Return the (X, Y) coordinate for the center point of the cell that contains the specified text.  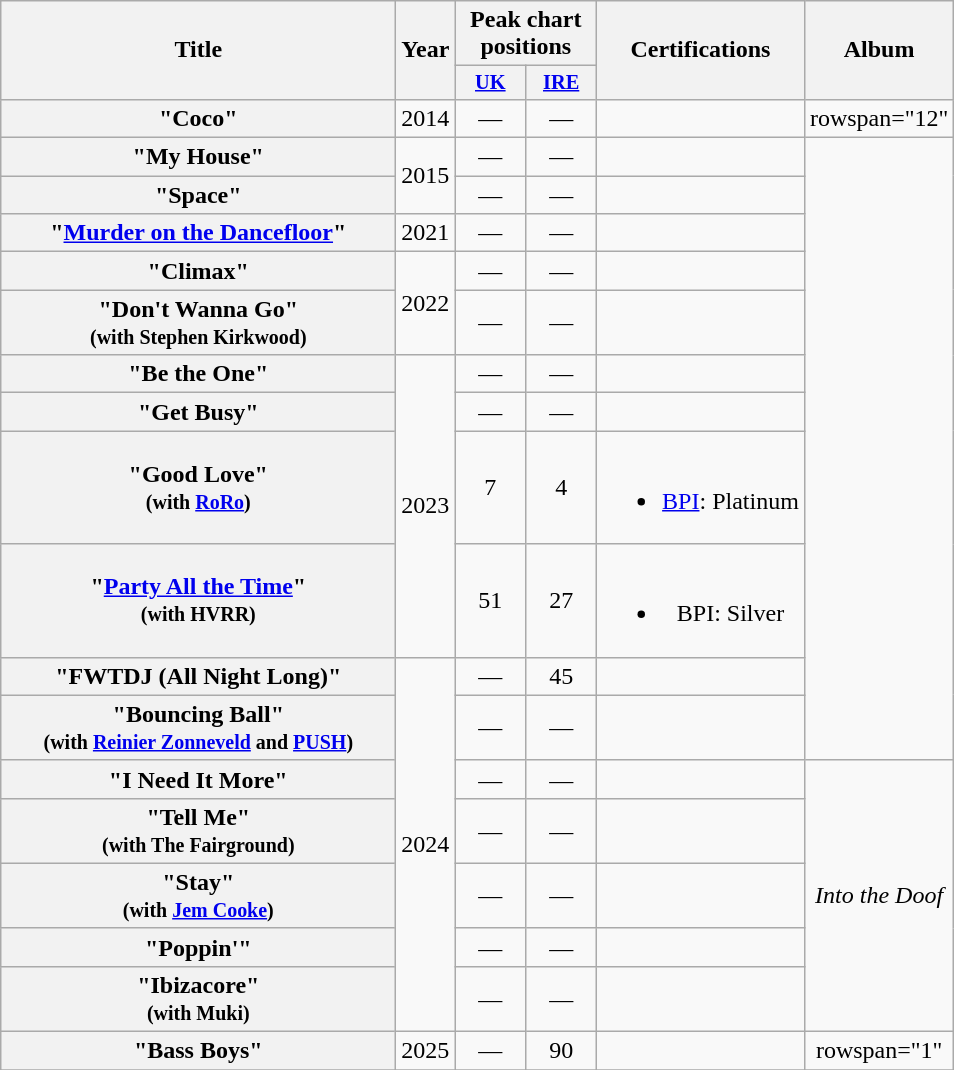
4 (562, 488)
"I Need It More" (198, 779)
"Party All the Time"(with HVRR) (198, 600)
2023 (426, 506)
Into the Doof (879, 896)
27 (562, 600)
"Don't Wanna Go"(with Stephen Kirkwood) (198, 322)
"Bouncing Ball"(with Reinier Zonneveld and PUSH) (198, 728)
"Space" (198, 195)
"Get Busy" (198, 412)
"Be the One" (198, 374)
"Coco" (198, 118)
"Murder on the Dancefloor" (198, 233)
2015 (426, 176)
"Tell Me"(with The Fairground) (198, 830)
Title (198, 50)
"Ibizacore"(with Muki) (198, 998)
51 (490, 600)
BPI: Platinum (701, 488)
Album (879, 50)
45 (562, 676)
IRE (562, 83)
2014 (426, 118)
"Climax" (198, 271)
Certifications (701, 50)
90 (562, 1051)
"FWTDJ (All Night Long)" (198, 676)
2024 (426, 844)
2021 (426, 233)
Year (426, 50)
rowspan="12" (879, 118)
rowspan="1" (879, 1051)
Peak chart positions (526, 34)
2022 (426, 304)
"Stay"(with Jem Cooke) (198, 896)
"Poppin'" (198, 947)
"Bass Boys" (198, 1051)
UK (490, 83)
"Good Love"(with RoRo) (198, 488)
BPI: Silver (701, 600)
2025 (426, 1051)
7 (490, 488)
"My House" (198, 157)
